Provide the (X, Y) coordinate of the cell's center where the given text is located.  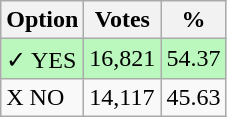
16,821 (122, 59)
Votes (122, 20)
X NO (42, 97)
45.63 (194, 97)
14,117 (122, 97)
Option (42, 20)
54.37 (194, 59)
✓ YES (42, 59)
% (194, 20)
